Locate the cell with the specified text and output its (x, y) center coordinate. 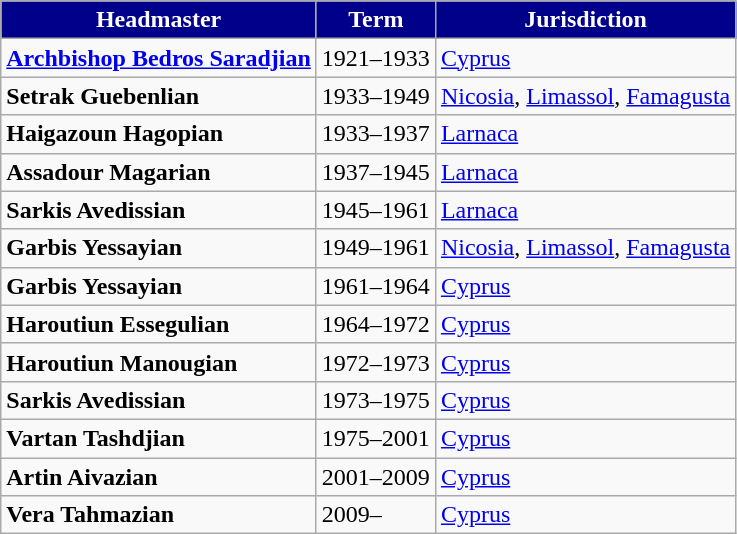
1933–1949 (376, 96)
1937–1945 (376, 172)
Jurisdiction (585, 20)
1972–1973 (376, 362)
Haigazoun Hagopian (159, 134)
Vera Tahmazian (159, 515)
Haroutiun Manougian (159, 362)
2009– (376, 515)
1933–1937 (376, 134)
1945–1961 (376, 210)
Artin Aivazian (159, 477)
Vartan Tashdjian (159, 438)
Assadour Magarian (159, 172)
1975–2001 (376, 438)
1973–1975 (376, 400)
Archbishop Bedros Saradjian (159, 58)
2001–2009 (376, 477)
1921–1933 (376, 58)
Haroutiun Essegulian (159, 324)
Headmaster (159, 20)
1961–1964 (376, 286)
Term (376, 20)
Setrak Guebenlian (159, 96)
1949–1961 (376, 248)
1964–1972 (376, 324)
